Output the [x, y] coordinate of the center of the cell containing the given text.  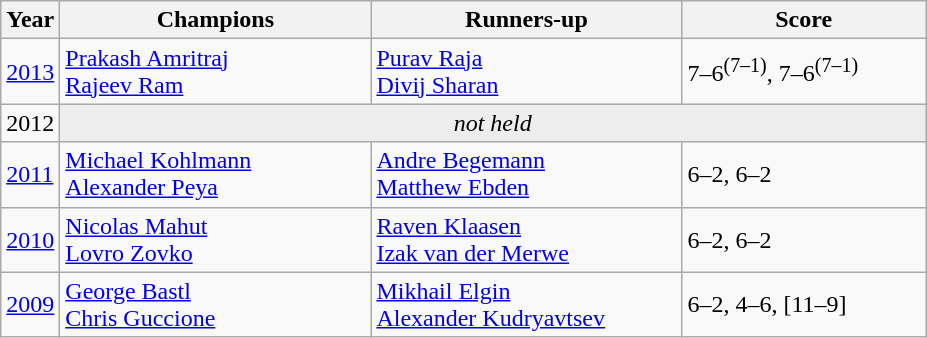
not held [493, 123]
2010 [30, 240]
Andre Begemann Matthew Ebden [526, 174]
2012 [30, 123]
2011 [30, 174]
Runners-up [526, 20]
7–6(7–1), 7–6(7–1) [804, 72]
Raven Klaasen Izak van der Merwe [526, 240]
George Bastl Chris Guccione [216, 304]
2013 [30, 72]
Champions [216, 20]
Score [804, 20]
Mikhail Elgin Alexander Kudryavtsev [526, 304]
6–2, 4–6, [11–9] [804, 304]
2009 [30, 304]
Purav Raja Divij Sharan [526, 72]
Michael Kohlmann Alexander Peya [216, 174]
Prakash Amritraj Rajeev Ram [216, 72]
Nicolas Mahut Lovro Zovko [216, 240]
Year [30, 20]
